Return (x, y) of the center of cell containing provided text 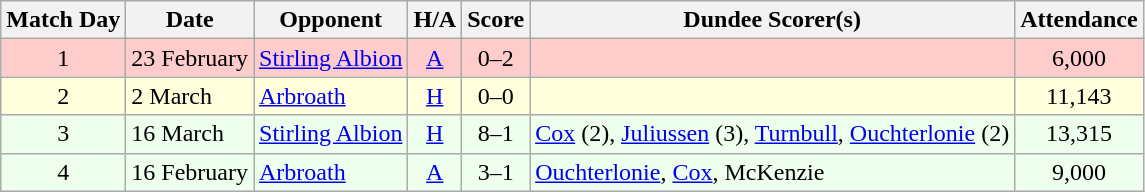
Ouchterlonie, Cox, McKenzie (772, 172)
2 March (190, 96)
0–2 (496, 58)
11,143 (1079, 96)
16 March (190, 134)
3–1 (496, 172)
Cox (2), Juliussen (3), Turnbull, Ouchterlonie (2) (772, 134)
6,000 (1079, 58)
Date (190, 20)
Attendance (1079, 20)
0–0 (496, 96)
3 (64, 134)
2 (64, 96)
Score (496, 20)
8–1 (496, 134)
16 February (190, 172)
Match Day (64, 20)
Opponent (331, 20)
4 (64, 172)
13,315 (1079, 134)
1 (64, 58)
23 February (190, 58)
H/A (435, 20)
9,000 (1079, 172)
Dundee Scorer(s) (772, 20)
